Return [x, y] of the center of cell containing provided text 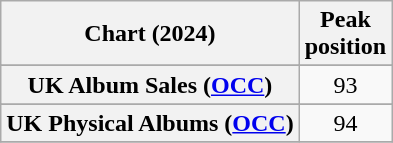
UK Album Sales (OCC) [150, 85]
Chart (2024) [150, 34]
94 [345, 123]
UK Physical Albums (OCC) [150, 123]
93 [345, 85]
Peak position [345, 34]
